Return [X, Y] of the center of cell containing provided text 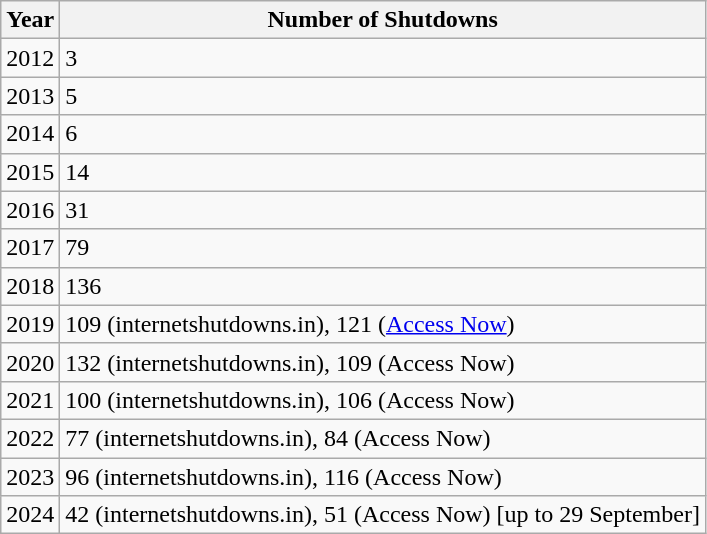
2012 [30, 58]
31 [383, 210]
79 [383, 248]
2023 [30, 477]
109 (internetshutdowns.in), 121 (Access Now) [383, 324]
2022 [30, 438]
2016 [30, 210]
2024 [30, 515]
2021 [30, 400]
6 [383, 134]
42 (internetshutdowns.in), 51 (Access Now) [up to 29 September] [383, 515]
14 [383, 172]
2018 [30, 286]
2013 [30, 96]
Number of Shutdowns [383, 20]
100 (internetshutdowns.in), 106 (Access Now) [383, 400]
2015 [30, 172]
5 [383, 96]
Year [30, 20]
2020 [30, 362]
2019 [30, 324]
132 (internetshutdowns.in), 109 (Access Now) [383, 362]
77 (internetshutdowns.in), 84 (Access Now) [383, 438]
136 [383, 286]
2017 [30, 248]
3 [383, 58]
2014 [30, 134]
96 (internetshutdowns.in), 116 (Access Now) [383, 477]
